Scan for the cell matching the given text and deliver its (x, y) coordinate at center. 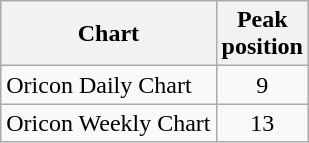
Oricon Daily Chart (108, 85)
13 (262, 123)
Oricon Weekly Chart (108, 123)
Chart (108, 34)
9 (262, 85)
Peakposition (262, 34)
